From the cell containing the given text, extract its center point as [X, Y] coordinate. 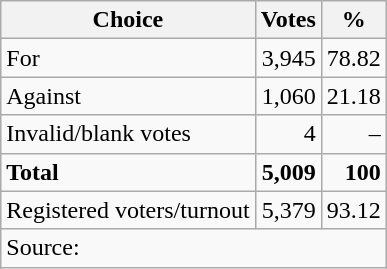
78.82 [354, 58]
4 [288, 134]
21.18 [354, 96]
93.12 [354, 210]
% [354, 20]
1,060 [288, 96]
Source: [194, 248]
Total [128, 172]
100 [354, 172]
5,009 [288, 172]
Against [128, 96]
Invalid/blank votes [128, 134]
Registered voters/turnout [128, 210]
Choice [128, 20]
Votes [288, 20]
– [354, 134]
For [128, 58]
3,945 [288, 58]
5,379 [288, 210]
